Provide the [X, Y] coordinate of the cell's center where the given text is located.  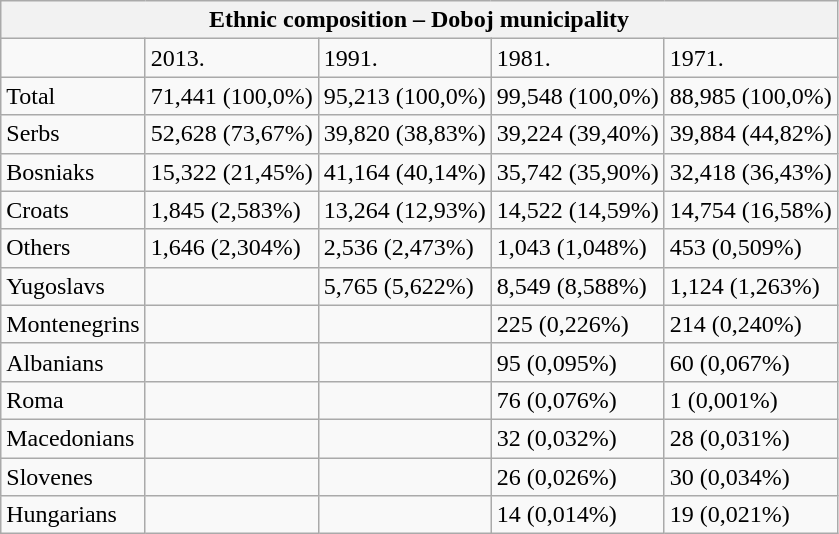
Serbs [73, 134]
Yugoslavs [73, 286]
2013. [232, 58]
39,224 (39,40%) [578, 134]
19 (0,021%) [750, 515]
Ethnic composition – Doboj municipality [420, 20]
225 (0,226%) [578, 324]
Montenegrins [73, 324]
Others [73, 248]
Roma [73, 400]
Albanians [73, 362]
52,628 (73,67%) [232, 134]
71,441 (100,0%) [232, 96]
99,548 (100,0%) [578, 96]
60 (0,067%) [750, 362]
2,536 (2,473%) [404, 248]
26 (0,026%) [578, 477]
Bosniaks [73, 172]
Croats [73, 210]
32 (0,032%) [578, 438]
95 (0,095%) [578, 362]
35,742 (35,90%) [578, 172]
41,164 (40,14%) [404, 172]
1991. [404, 58]
13,264 (12,93%) [404, 210]
Hungarians [73, 515]
Macedonians [73, 438]
39,884 (44,82%) [750, 134]
5,765 (5,622%) [404, 286]
14,754 (16,58%) [750, 210]
1 (0,001%) [750, 400]
1981. [578, 58]
88,985 (100,0%) [750, 96]
1,124 (1,263%) [750, 286]
Total [73, 96]
14,522 (14,59%) [578, 210]
214 (0,240%) [750, 324]
76 (0,076%) [578, 400]
1971. [750, 58]
8,549 (8,588%) [578, 286]
14 (0,014%) [578, 515]
1,043 (1,048%) [578, 248]
453 (0,509%) [750, 248]
Slovenes [73, 477]
30 (0,034%) [750, 477]
28 (0,031%) [750, 438]
15,322 (21,45%) [232, 172]
1,646 (2,304%) [232, 248]
39,820 (38,83%) [404, 134]
95,213 (100,0%) [404, 96]
1,845 (2,583%) [232, 210]
32,418 (36,43%) [750, 172]
